Return (x, y) of the center of cell containing provided text 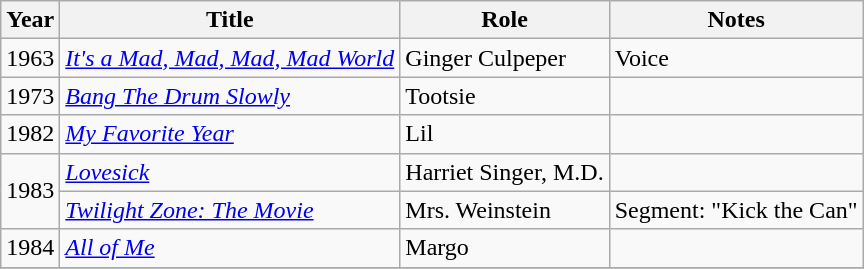
My Favorite Year (230, 134)
Ginger Culpeper (504, 58)
Lovesick (230, 172)
Title (230, 20)
Mrs. Weinstein (504, 210)
Lil (504, 134)
1982 (30, 134)
1973 (30, 96)
Role (504, 20)
All of Me (230, 248)
Twilight Zone: The Movie (230, 210)
Harriet Singer, M.D. (504, 172)
1984 (30, 248)
Bang The Drum Slowly (230, 96)
Year (30, 20)
Notes (736, 20)
Tootsie (504, 96)
1983 (30, 191)
Segment: "Kick the Can" (736, 210)
It's a Mad, Mad, Mad, Mad World (230, 58)
1963 (30, 58)
Margo (504, 248)
Voice (736, 58)
